Pinpoint the cell where the given text exists, returning its (x, y) midpoint coordinate. 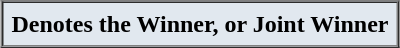
Denotes the Winner, or Joint Winner (200, 24)
